Identify which cell holds the provided text, then report its [x, y] central coordinate. 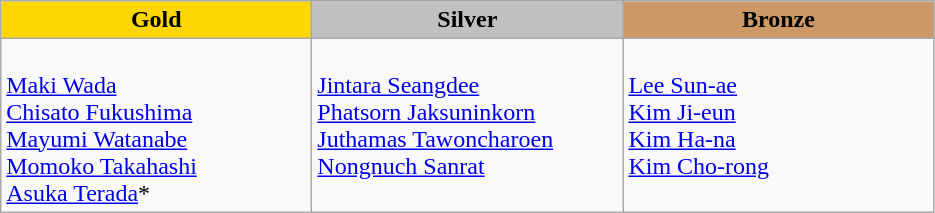
Jintara SeangdeePhatsorn JaksuninkornJuthamas TawoncharoenNongnuch Sanrat [468, 126]
Bronze [778, 20]
Lee Sun-aeKim Ji-eunKim Ha-naKim Cho-rong [778, 126]
Maki WadaChisato FukushimaMayumi WatanabeMomoko TakahashiAsuka Terada* [156, 126]
Gold [156, 20]
Silver [468, 20]
